Scan for the cell matching the given text and deliver its [x, y] coordinate at center. 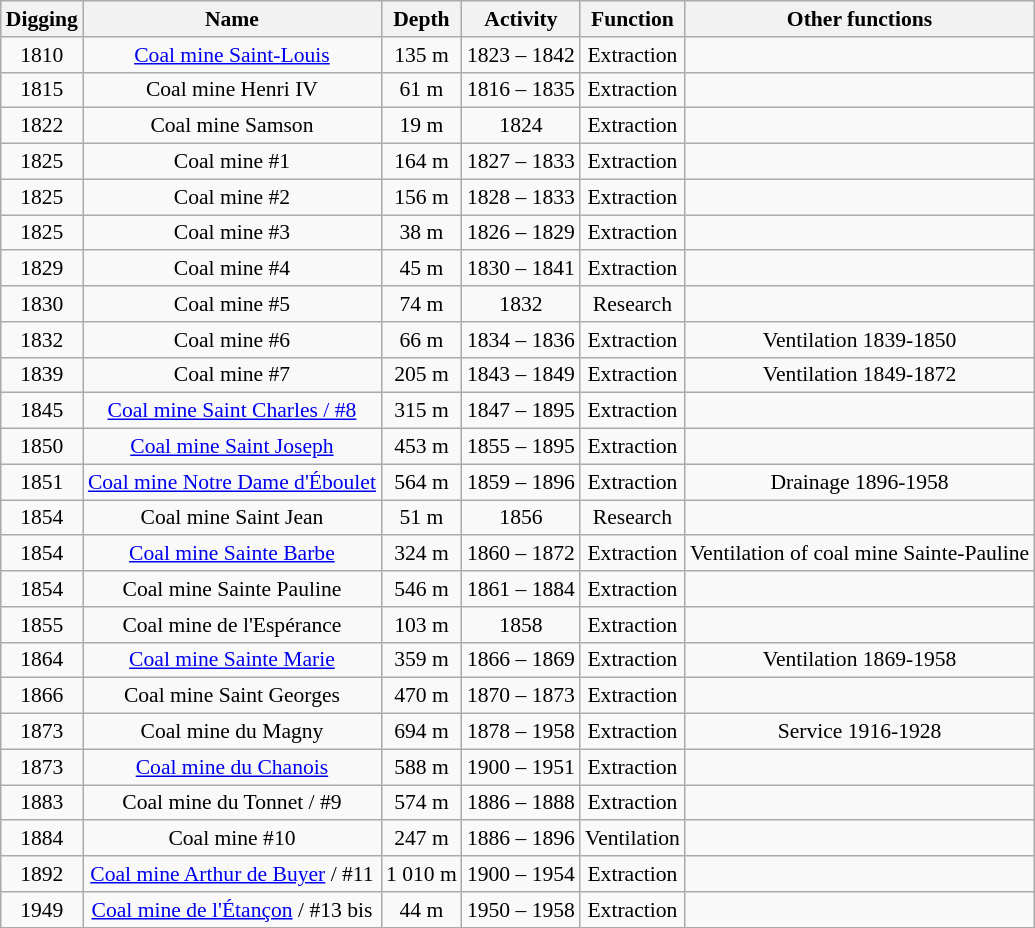
74 m [422, 304]
Service 1916-1928 [860, 732]
1830 – 1841 [521, 269]
1950 – 1958 [521, 910]
Activity [521, 19]
19 m [422, 126]
1886 – 1896 [521, 839]
1843 – 1849 [521, 375]
1827 – 1833 [521, 162]
Coal mine du Tonnet / #9 [232, 803]
45 m [422, 269]
1839 [42, 375]
135 m [422, 55]
Ventilation 1849-1872 [860, 375]
51 m [422, 518]
588 m [422, 767]
453 m [422, 447]
Coal mine Notre Dame d'Éboulet [232, 482]
315 m [422, 411]
1886 – 1888 [521, 803]
1822 [42, 126]
Coal mine Sainte Marie [232, 660]
44 m [422, 910]
564 m [422, 482]
Coal mine Saint Charles / #8 [232, 411]
1 010 m [422, 874]
Coal mine Sainte Pauline [232, 589]
Function [632, 19]
1816 – 1835 [521, 90]
Coal mine de l'Espérance [232, 625]
1861 – 1884 [521, 589]
Coal mine #4 [232, 269]
1858 [521, 625]
Depth [422, 19]
1823 – 1842 [521, 55]
1949 [42, 910]
Other functions [860, 19]
1883 [42, 803]
694 m [422, 732]
Coal mine du Chanois [232, 767]
Coal mine Saint-Louis [232, 55]
Digging [42, 19]
1870 – 1873 [521, 696]
359 m [422, 660]
1826 – 1829 [521, 233]
Coal mine #5 [232, 304]
1884 [42, 839]
1864 [42, 660]
1830 [42, 304]
Ventilation of coal mine Sainte-Pauline [860, 554]
156 m [422, 197]
Coal mine Henri IV [232, 90]
Coal mine Arthur de Buyer / #11 [232, 874]
1892 [42, 874]
Coal mine #3 [232, 233]
Coal mine #7 [232, 375]
1855 – 1895 [521, 447]
Name [232, 19]
1851 [42, 482]
1847 – 1895 [521, 411]
1859 – 1896 [521, 482]
470 m [422, 696]
103 m [422, 625]
Ventilation 1869-1958 [860, 660]
1866 – 1869 [521, 660]
1866 [42, 696]
1828 – 1833 [521, 197]
164 m [422, 162]
Coal mine de l'Étançon / #13 bis [232, 910]
61 m [422, 90]
Ventilation [632, 839]
Coal mine Saint Joseph [232, 447]
205 m [422, 375]
Coal mine Saint Jean [232, 518]
Coal mine Samson [232, 126]
574 m [422, 803]
Coal mine #6 [232, 340]
1845 [42, 411]
Coal mine Saint Georges [232, 696]
1900 – 1951 [521, 767]
Coal mine du Magny [232, 732]
Coal mine #1 [232, 162]
324 m [422, 554]
1878 – 1958 [521, 732]
1810 [42, 55]
Coal mine #10 [232, 839]
Coal mine Sainte Barbe [232, 554]
1824 [521, 126]
1829 [42, 269]
38 m [422, 233]
Coal mine #2 [232, 197]
247 m [422, 839]
66 m [422, 340]
Drainage 1896-1958 [860, 482]
1850 [42, 447]
546 m [422, 589]
1900 – 1954 [521, 874]
1834 – 1836 [521, 340]
1815 [42, 90]
1860 – 1872 [521, 554]
Ventilation 1839-1850 [860, 340]
1856 [521, 518]
1855 [42, 625]
